Extract the (X, Y) coordinate from the center of the cell holding the provided text.  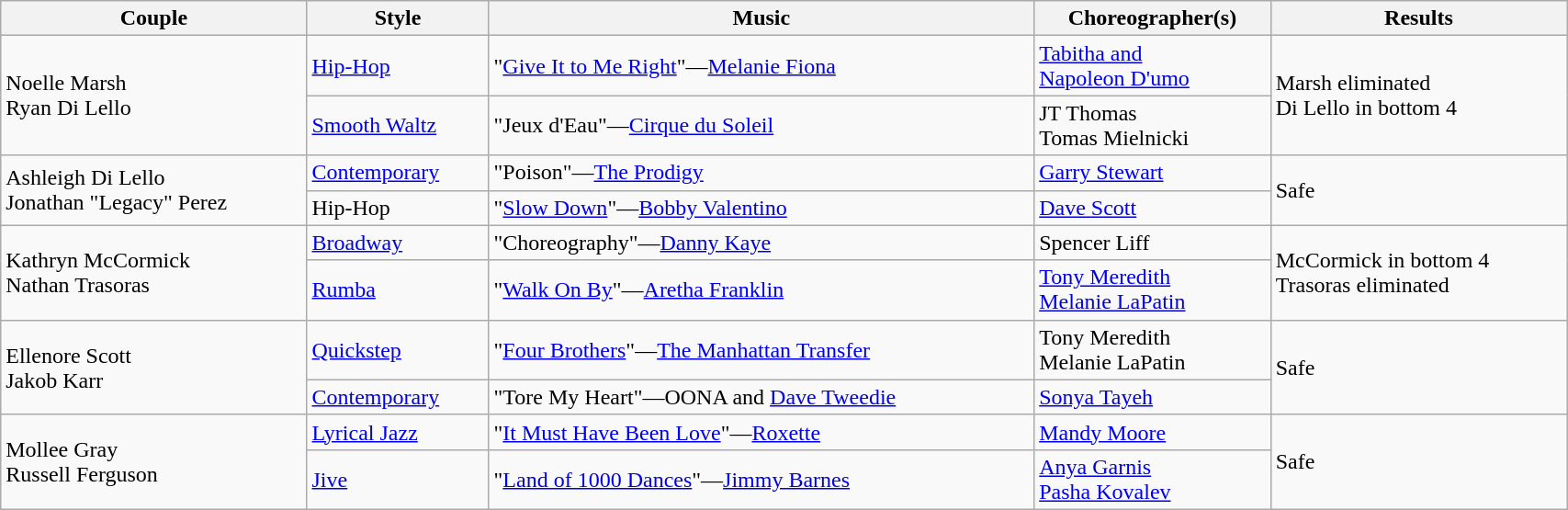
Smooth Waltz (398, 125)
Sonya Tayeh (1152, 397)
Broadway (398, 243)
"It Must Have Been Love"—Roxette (761, 432)
Results (1418, 18)
"Choreography"—Danny Kaye (761, 243)
Style (398, 18)
"Tore My Heart"—OONA and Dave Tweedie (761, 397)
"Land of 1000 Dances"—Jimmy Barnes (761, 480)
Dave Scott (1152, 208)
Quickstep (398, 349)
Tabitha andNapoleon D'umo (1152, 66)
Lyrical Jazz (398, 432)
Mollee GrayRussell Ferguson (154, 461)
McCormick in bottom 4Trasoras eliminated (1418, 272)
"Walk On By"—Aretha Franklin (761, 290)
"Jeux d'Eau"—Cirque du Soleil (761, 125)
"Slow Down"—Bobby Valentino (761, 208)
"Poison"—The Prodigy (761, 173)
Noelle MarshRyan Di Lello (154, 96)
Choreographer(s) (1152, 18)
Garry Stewart (1152, 173)
Ellenore ScottJakob Karr (154, 368)
Rumba (398, 290)
Anya GarnisPasha Kovalev (1152, 480)
"Give It to Me Right"—Melanie Fiona (761, 66)
"Four Brothers"—The Manhattan Transfer (761, 349)
Kathryn McCormickNathan Trasoras (154, 272)
Mandy Moore (1152, 432)
Couple (154, 18)
Ashleigh Di LelloJonathan "Legacy" Perez (154, 190)
Spencer Liff (1152, 243)
Jive (398, 480)
JT ThomasTomas Mielnicki (1152, 125)
Music (761, 18)
Marsh eliminatedDi Lello in bottom 4 (1418, 96)
